Extract the [X, Y] coordinate from the center of the cell holding the provided text.  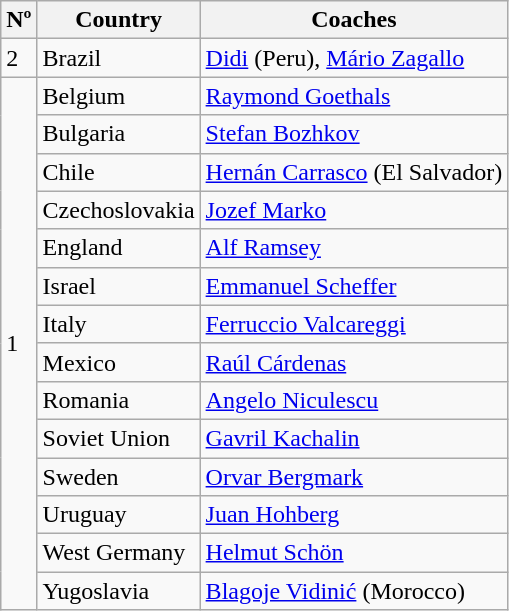
Chile [118, 172]
Angelo Niculescu [354, 400]
England [118, 248]
Emmanuel Scheffer [354, 286]
Hernán Carrasco (El Salvador) [354, 172]
Coaches [354, 20]
Italy [118, 324]
Israel [118, 286]
Didi (Peru), Mário Zagallo [354, 58]
Ferruccio Valcareggi [354, 324]
Nº [19, 20]
West Germany [118, 553]
Gavril Kachalin [354, 438]
1 [19, 344]
Alf Ramsey [354, 248]
2 [19, 58]
Country [118, 20]
Blagoje Vidinić (Morocco) [354, 591]
Brazil [118, 58]
Bulgaria [118, 134]
Mexico [118, 362]
Juan Hohberg [354, 515]
Orvar Bergmark [354, 477]
Romania [118, 400]
Jozef Marko [354, 210]
Soviet Union [118, 438]
Yugoslavia [118, 591]
Sweden [118, 477]
Stefan Bozhkov [354, 134]
Czechoslovakia [118, 210]
Helmut Schön [354, 553]
Raymond Goethals [354, 96]
Uruguay [118, 515]
Belgium [118, 96]
Raúl Cárdenas [354, 362]
